For the text-containing cell, return its midpoint in (X, Y) coordinate format. 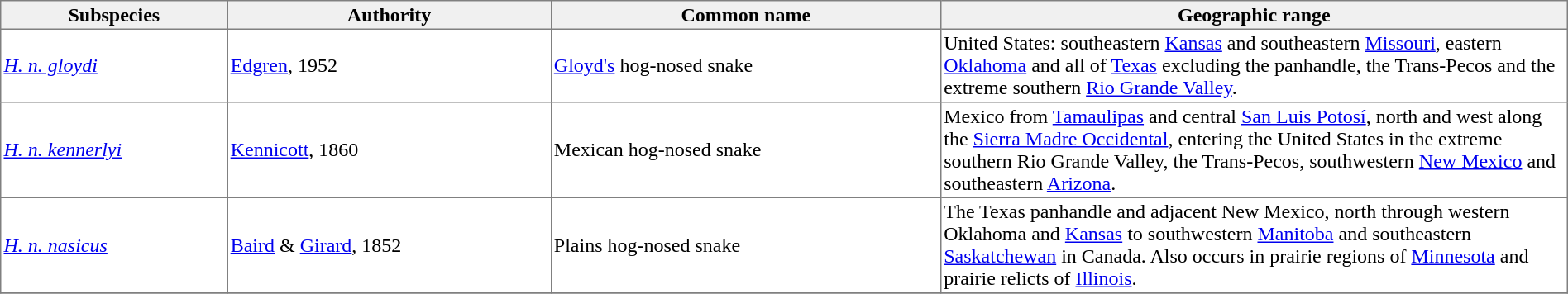
Common name (746, 15)
H. n. nasicus (114, 245)
Plains hog-nosed snake (746, 245)
Subspecies (114, 15)
Kennicott, 1860 (389, 150)
Edgren, 1952 (389, 65)
H. n. gloydi (114, 65)
Mexican hog-nosed snake (746, 150)
Authority (389, 15)
Gloyd's hog-nosed snake (746, 65)
Geographic range (1254, 15)
Baird & Girard, 1852 (389, 245)
H. n. kennerlyi (114, 150)
